Locate the cell with the specified text and output its (x, y) center coordinate. 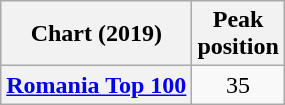
Peakposition (238, 34)
Chart (2019) (96, 34)
Romania Top 100 (96, 85)
35 (238, 85)
